From the cell containing the given text, extract its center point as (x, y) coordinate. 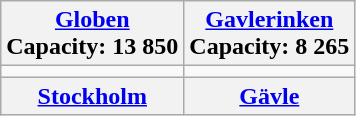
Gävle (270, 96)
GavlerinkenCapacity: 8 265 (270, 34)
GlobenCapacity: 13 850 (92, 34)
Stockholm (92, 96)
